Detect which cell encompasses the target text, then output its (X, Y) center coordinate. 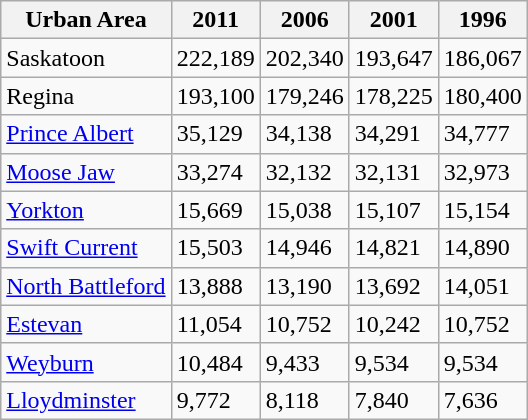
14,946 (304, 248)
13,692 (394, 286)
Regina (86, 96)
11,054 (216, 324)
Moose Jaw (86, 172)
33,274 (216, 172)
15,503 (216, 248)
32,973 (482, 172)
14,051 (482, 286)
13,888 (216, 286)
14,890 (482, 248)
Yorkton (86, 210)
180,400 (482, 96)
14,821 (394, 248)
15,038 (304, 210)
Lloydminster (86, 400)
Urban Area (86, 20)
9,433 (304, 362)
Estevan (86, 324)
2001 (394, 20)
34,138 (304, 134)
Swift Current (86, 248)
7,840 (394, 400)
193,647 (394, 58)
35,129 (216, 134)
222,189 (216, 58)
10,242 (394, 324)
15,154 (482, 210)
34,777 (482, 134)
2011 (216, 20)
8,118 (304, 400)
North Battleford (86, 286)
179,246 (304, 96)
186,067 (482, 58)
202,340 (304, 58)
7,636 (482, 400)
Prince Albert (86, 134)
Weyburn (86, 362)
2006 (304, 20)
178,225 (394, 96)
34,291 (394, 134)
9,772 (216, 400)
32,132 (304, 172)
13,190 (304, 286)
Saskatoon (86, 58)
193,100 (216, 96)
15,669 (216, 210)
32,131 (394, 172)
1996 (482, 20)
15,107 (394, 210)
10,484 (216, 362)
